For the text-containing cell, return its midpoint in [X, Y] coordinate format. 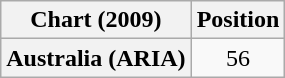
Position [238, 20]
Chart (2009) [96, 20]
Australia (ARIA) [96, 58]
56 [238, 58]
